Output the [X, Y] coordinate of the center of the cell containing the given text.  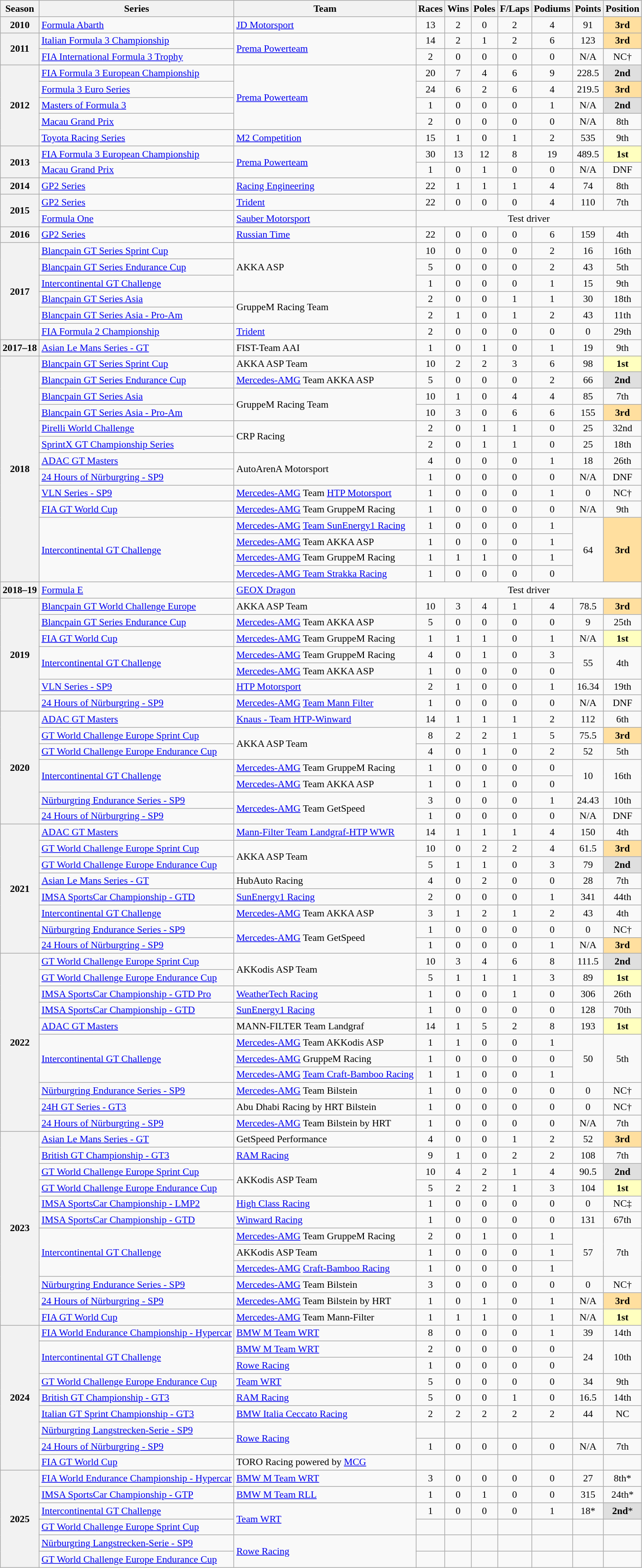
2021 [20, 889]
BMW M Team RLL [325, 1495]
18 [588, 461]
24th* [622, 1495]
FIST-Team AAI [325, 348]
Mercedes-AMG Team AKKodis ASP [325, 1042]
32nd [622, 429]
Italian GT Sprint Championship - GT3 [136, 1414]
29th [622, 332]
Pirelli World Challenge [136, 429]
BMW Italia Ceccato Racing [325, 1414]
NC [622, 1414]
Mann-Filter Team Landgraf-HTP WWR [325, 833]
Mercedes-AMG Team Mann-Filter [325, 1317]
91 [588, 25]
123 [588, 41]
NC‡ [622, 1204]
2019 [20, 655]
GEOX Dragon [325, 590]
193 [588, 1027]
44th [622, 897]
Poles [485, 9]
34 [588, 1382]
Podiums [553, 9]
306 [588, 994]
341 [588, 897]
150 [588, 833]
Position [622, 9]
2017–18 [20, 348]
315 [588, 1495]
489.5 [588, 154]
Italian Formula 3 Championship [136, 41]
228.5 [588, 73]
HTP Motorsport [325, 687]
2017 [20, 292]
Points [588, 9]
78.5 [588, 606]
66 [588, 380]
159 [588, 235]
8th* [622, 1479]
Series [136, 9]
111.5 [588, 962]
55 [588, 663]
Mercedes-AMG Team Strakka Racing [325, 574]
61.5 [588, 849]
WeatherTech Racing [325, 994]
85 [588, 396]
Season [20, 9]
16 [588, 251]
Races [431, 9]
Racing Engineering [325, 186]
FIA International Formula 3 Trophy [136, 57]
90.5 [588, 1172]
2023 [20, 1228]
AKKA ASP [325, 268]
70th [622, 1010]
SprintX GT Championship Series [136, 445]
2015 [20, 210]
108 [588, 1156]
19th [622, 687]
IMSA SportsCar Championship - GTP [136, 1495]
535 [588, 138]
Team [325, 9]
Mercedes-AMG GruppeM Racing [325, 1059]
64 [588, 550]
Abu Dhabi Racing by HRT Bilstein [325, 1107]
16.5 [588, 1398]
JD Motorsport [325, 25]
Toyota Racing Series [136, 138]
2013 [20, 162]
112 [588, 720]
Formula Abarth [136, 25]
2014 [20, 186]
F/Laps [515, 9]
6th [622, 720]
Wins [458, 9]
2020 [20, 768]
Sauber Motorsport [325, 219]
AutoArenA Motorsport [325, 469]
Mercedes-AMG Team Mann Filter [325, 703]
44 [588, 1414]
24H GT Series - GT3 [136, 1107]
25th [622, 623]
CRP Racing [325, 436]
18* [588, 1511]
110 [588, 203]
2022 [20, 1042]
2011 [20, 49]
219.5 [588, 89]
Knaus - Team HTP-Winward [325, 720]
57 [588, 1252]
24.43 [588, 800]
39 [588, 1333]
Masters of Formula 3 [136, 106]
Winward Racing [325, 1220]
104 [588, 1188]
MANN-FILTER Team Landgraf [325, 1027]
HubAuto Racing [325, 881]
M2 Competition [325, 138]
75.5 [588, 735]
Formula One [136, 219]
IMSA SportsCar Championship - GTD Pro [136, 994]
High Class Racing [325, 1204]
50 [588, 1058]
128 [588, 1010]
11th [622, 316]
89 [588, 978]
67th [622, 1220]
155 [588, 413]
2010 [20, 25]
GetSpeed Performance [325, 1139]
2025 [20, 1519]
TORO Racing powered by MCG [325, 1462]
2024 [20, 1398]
131 [588, 1220]
Mercedes-AMG Craft-Bamboo Racing [325, 1269]
IMSA SportsCar Championship - LMP2 [136, 1204]
74 [588, 186]
Mercedes-AMG Team Craft-Bamboo Racing [325, 1075]
2018–19 [20, 590]
2018 [20, 469]
FIA Formula 2 Championship [136, 332]
2016 [20, 235]
Formula 3 Euro Series [136, 89]
20 [431, 73]
16.34 [588, 687]
7 [458, 73]
27 [588, 1479]
98 [588, 364]
28 [588, 881]
2nd* [622, 1511]
Blancpain GT World Challenge Europe [136, 606]
Mercedes-AMG Team SunEnergy1 Racing [325, 526]
79 [588, 865]
Russian Time [325, 235]
2012 [20, 106]
12 [485, 154]
Mercedes-AMG Team HTP Motorsport [325, 493]
Formula E [136, 590]
